Search for the cell housing the specified text and yield its (X, Y) center coordinate. 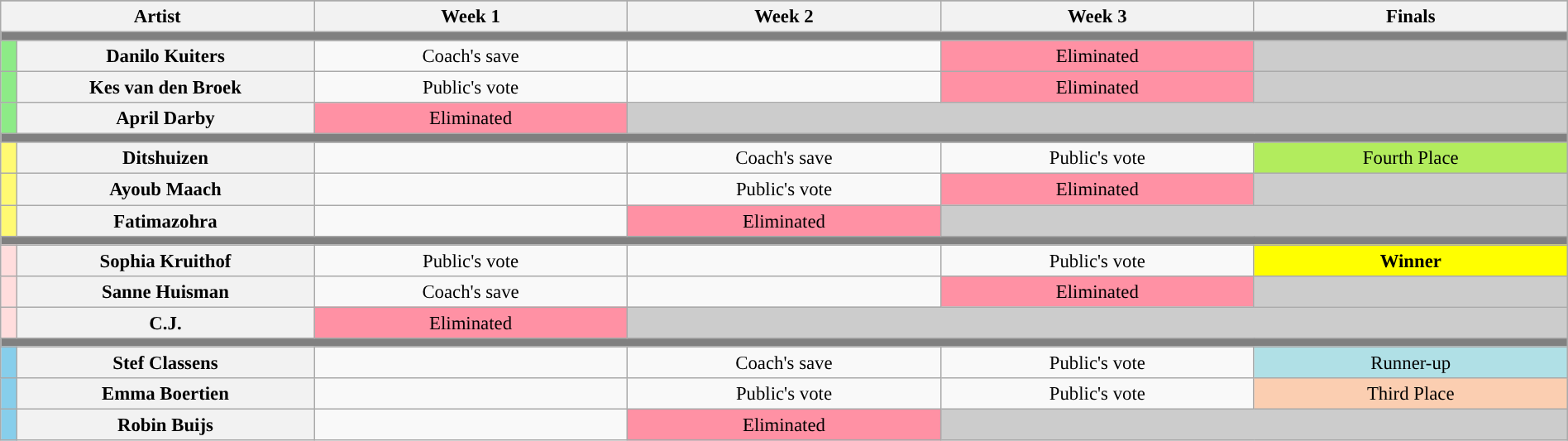
Kes van den Broek (165, 88)
Stef Classens (165, 362)
C.J. (165, 323)
Emma Boertien (165, 394)
Robin Buijs (165, 424)
Finals (1411, 17)
Sophia Kruithof (165, 261)
Ditshuizen (165, 158)
Week 1 (471, 17)
Runner-up (1411, 362)
Week 3 (1097, 17)
Artist (157, 17)
Week 2 (784, 17)
Ayoub Maach (165, 189)
April Darby (165, 118)
Danilo Kuiters (165, 56)
Winner (1411, 261)
Sanne Huisman (165, 291)
Fatimazohra (165, 221)
Fourth Place (1411, 158)
Third Place (1411, 394)
